Locate the cell with the specified text and output its [X, Y] center coordinate. 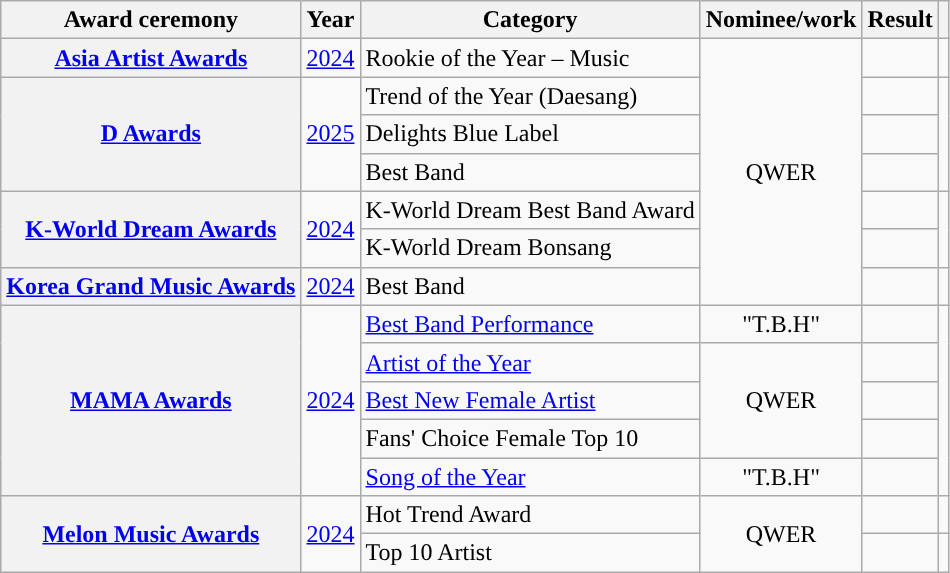
K-World Dream Awards [151, 229]
Hot Trend Award [530, 515]
Trend of the Year (Daesang) [530, 96]
Song of the Year [530, 477]
MAMA Awards [151, 400]
Award ceremony [151, 20]
Melon Music Awards [151, 534]
Korea Grand Music Awards [151, 286]
Nominee/work [781, 20]
Category [530, 20]
Best New Female Artist [530, 400]
Asia Artist Awards [151, 58]
Result [900, 20]
K-World Dream Best Band Award [530, 210]
Artist of the Year [530, 362]
Best Band Performance [530, 324]
K-World Dream Bonsang [530, 248]
Fans' Choice Female Top 10 [530, 438]
2025 [330, 134]
Rookie of the Year – Music [530, 58]
Year [330, 20]
D Awards [151, 134]
Delights Blue Label [530, 134]
Top 10 Artist [530, 553]
